For the text-containing cell, return its midpoint in (X, Y) coordinate format. 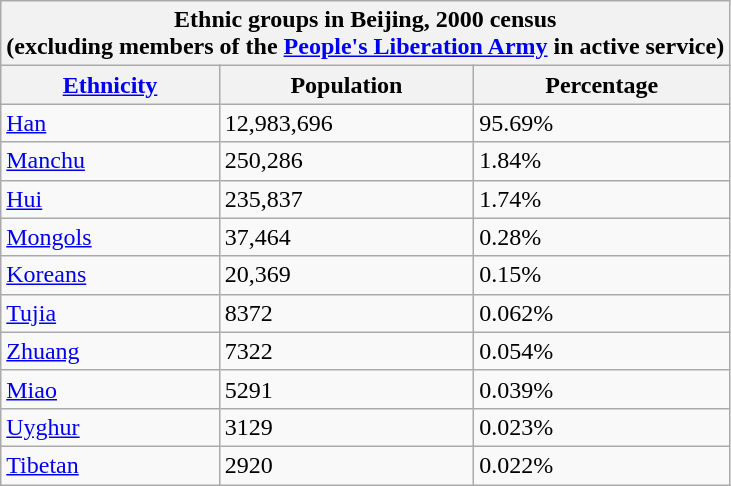
Zhuang (110, 351)
Miao (110, 389)
0.15% (602, 275)
Percentage (602, 85)
0.022% (602, 465)
1.74% (602, 199)
0.039% (602, 389)
Mongols (110, 237)
0.062% (602, 313)
Ethnic groups in Beijing, 2000 census(excluding members of the People's Liberation Army in active service) (366, 34)
Koreans (110, 275)
1.84% (602, 161)
Han (110, 123)
8372 (346, 313)
7322 (346, 351)
5291 (346, 389)
Uyghur (110, 427)
Hui (110, 199)
250,286 (346, 161)
95.69% (602, 123)
2920 (346, 465)
0.054% (602, 351)
Ethnicity (110, 85)
0.023% (602, 427)
0.28% (602, 237)
235,837 (346, 199)
12,983,696 (346, 123)
3129 (346, 427)
37,464 (346, 237)
Manchu (110, 161)
Tibetan (110, 465)
20,369 (346, 275)
Population (346, 85)
Tujia (110, 313)
